From the cell containing the given text, extract its center point as (x, y) coordinate. 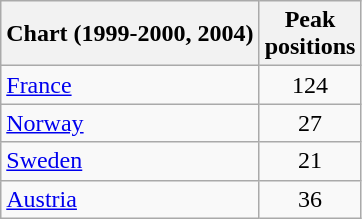
Norway (130, 123)
36 (310, 199)
27 (310, 123)
France (130, 85)
21 (310, 161)
Austria (130, 199)
Sweden (130, 161)
124 (310, 85)
Chart (1999-2000, 2004) (130, 34)
Peakpositions (310, 34)
